Pinpoint the cell where the given text exists, returning its [X, Y] midpoint coordinate. 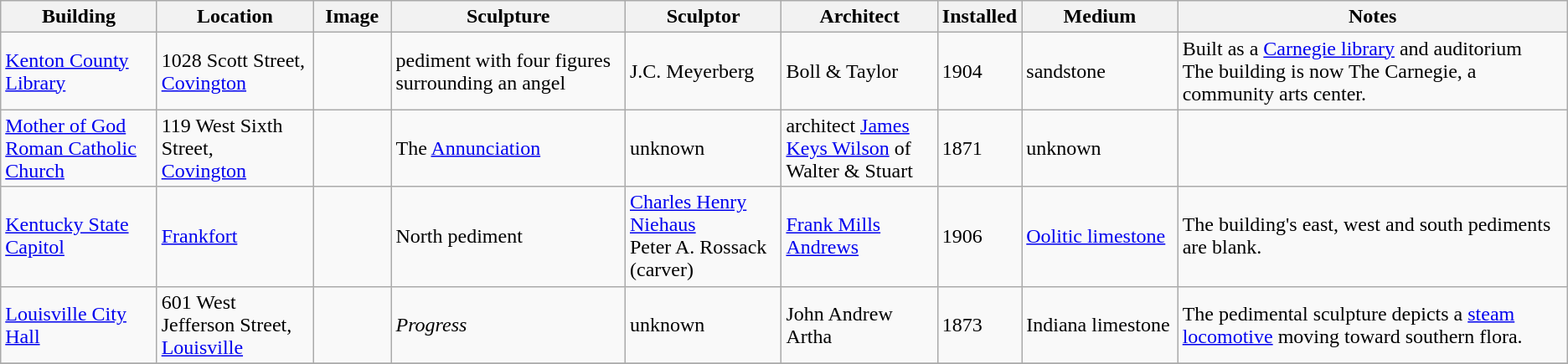
Kentucky State Capitol [79, 236]
Charles Henry NiehausPeter A. Rossack (carver) [703, 236]
601 West Jefferson Street,Louisville [235, 325]
1871 [979, 148]
1873 [979, 325]
Sculpture [508, 17]
Boll & Taylor [859, 71]
1906 [979, 236]
Indiana limestone [1100, 325]
119 West Sixth Street,Covington [235, 148]
pediment with four figures surrounding an angel [508, 71]
architect James Keys Wilson of Walter & Stuart [859, 148]
Medium [1100, 17]
Progress [508, 325]
1904 [979, 71]
Frankfort [235, 236]
Kenton County Library [79, 71]
The building's east, west and south pediments are blank. [1372, 236]
The Annunciation [508, 148]
Notes [1372, 17]
Building [79, 17]
Mother of God Roman Catholic Church [79, 148]
1028 Scott Street,Covington [235, 71]
Oolitic limestone [1100, 236]
The pedimental sculpture depicts a steam locomotive moving toward southern flora. [1372, 325]
John Andrew Artha [859, 325]
Installed [979, 17]
Sculptor [703, 17]
J.C. Meyerberg [703, 71]
sandstone [1100, 71]
Location [235, 17]
North pediment [508, 236]
Image [352, 17]
Frank Mills Andrews [859, 236]
Louisville City Hall [79, 325]
Built as a Carnegie library and auditoriumThe building is now The Carnegie, a community arts center. [1372, 71]
Architect [859, 17]
